Capture the cell that displays the provided text and extract its [X, Y] central coordinate. 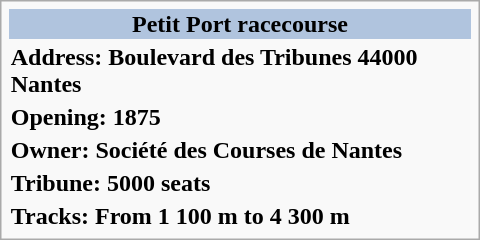
Tribune: 5000 seats [240, 183]
Tracks: From 1 100 m to 4 300 m [240, 216]
Opening: 1875 [240, 117]
Petit Port racecourse [240, 24]
Owner: Société des Courses de Nantes [240, 150]
Address: Boulevard des Tribunes 44000 Nantes [240, 70]
